For the text-containing cell, return its midpoint in (x, y) coordinate format. 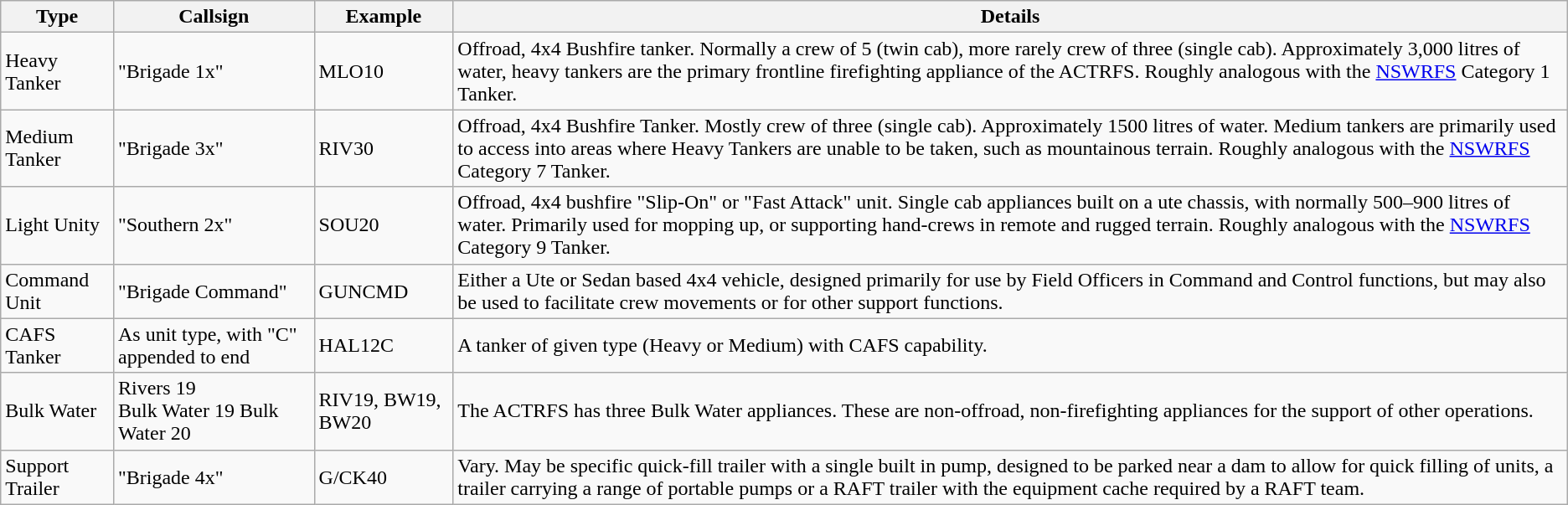
The ACTRFS has three Bulk Water appliances. These are non-offroad, non-firefighting appliances for the support of other operations. (1010, 411)
SOU20 (384, 225)
G/CK40 (384, 477)
CAFS Tanker (57, 345)
HAL12C (384, 345)
"Southern 2x" (214, 225)
RIV19, BW19, BW20 (384, 411)
MLO10 (384, 71)
Command Unit (57, 291)
"Brigade 4x" (214, 477)
Details (1010, 17)
Support Trailer (57, 477)
A tanker of given type (Heavy or Medium) with CAFS capability. (1010, 345)
Callsign (214, 17)
"Brigade 3x" (214, 148)
Light Unity (57, 225)
As unit type, with "C" appended to end (214, 345)
Example (384, 17)
Bulk Water (57, 411)
"Brigade Command" (214, 291)
Rivers 19Bulk Water 19 Bulk Water 20 (214, 411)
Medium Tanker (57, 148)
Heavy Tanker (57, 71)
RIV30 (384, 148)
GUNCMD (384, 291)
Type (57, 17)
"Brigade 1x" (214, 71)
